Return the [X, Y] coordinate for the center point of the cell that contains the specified text.  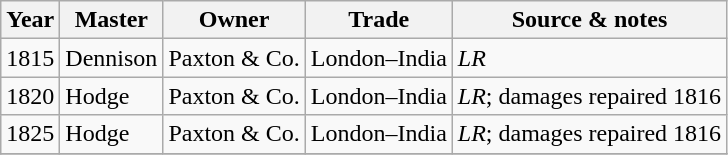
1815 [30, 58]
Trade [378, 20]
Owner [234, 20]
1820 [30, 96]
LR [589, 58]
Dennison [112, 58]
1825 [30, 134]
Master [112, 20]
Source & notes [589, 20]
Year [30, 20]
